Capture the cell that displays the provided text and extract its [X, Y] central coordinate. 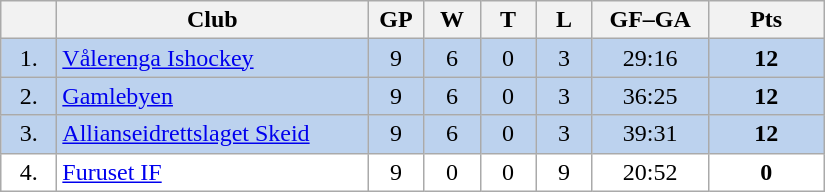
Gamlebyen [212, 96]
Furuset IF [212, 172]
GF–GA [650, 20]
3. [29, 134]
Allianseidrettslaget Skeid [212, 134]
T [508, 20]
1. [29, 58]
20:52 [650, 172]
L [564, 20]
39:31 [650, 134]
W [452, 20]
4. [29, 172]
2. [29, 96]
36:25 [650, 96]
Club [212, 20]
29:16 [650, 58]
GP [396, 20]
Pts [766, 20]
Vålerenga Ishockey [212, 58]
